Output the [x, y] coordinate of the center of the cell containing the given text.  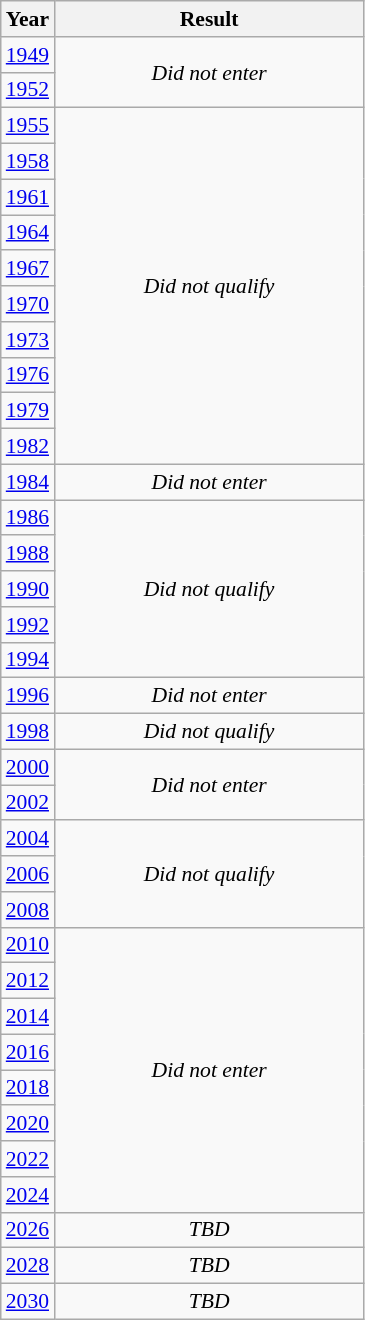
Year [28, 19]
1973 [28, 340]
1986 [28, 518]
1994 [28, 660]
2002 [28, 803]
1976 [28, 375]
2010 [28, 945]
1964 [28, 233]
2008 [28, 910]
2000 [28, 767]
1970 [28, 304]
2016 [28, 1052]
1949 [28, 55]
2022 [28, 1159]
2026 [28, 1230]
2020 [28, 1124]
1990 [28, 589]
2028 [28, 1266]
1996 [28, 696]
2030 [28, 1302]
2018 [28, 1088]
1984 [28, 482]
2014 [28, 1017]
1961 [28, 197]
1979 [28, 411]
2006 [28, 874]
1958 [28, 162]
1988 [28, 554]
1967 [28, 269]
2004 [28, 839]
2024 [28, 1195]
1955 [28, 126]
1952 [28, 90]
2012 [28, 981]
1992 [28, 625]
1982 [28, 447]
Result [209, 19]
1998 [28, 732]
